Extract the (X, Y) coordinate from the center of the cell holding the provided text.  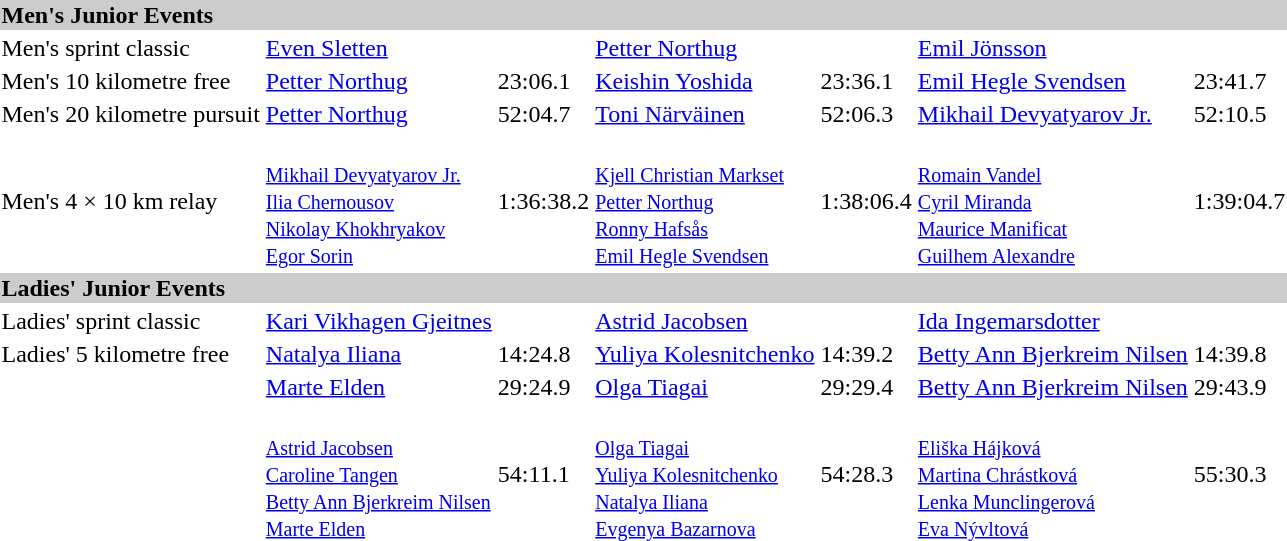
Kari Vikhagen Gjeitnes (378, 321)
23:06.1 (543, 81)
23:36.1 (866, 81)
Ladies' Junior Events (644, 288)
23:41.7 (1239, 81)
52:10.5 (1239, 114)
Marte Elden (378, 387)
29:29.4 (866, 387)
Natalya Iliana (378, 354)
Men's 20 kilometre pursuit (130, 114)
14:24.8 (543, 354)
Ladies' sprint classic (130, 321)
Keishin Yoshida (705, 81)
Mikhail Devyatyarov Jr.Ilia ChernousovNikolay KhokhryakovEgor Sorin (378, 201)
Emil Jönsson (1052, 48)
1:38:06.4 (866, 201)
52:04.7 (543, 114)
52:06.3 (866, 114)
Even Sletten (378, 48)
29:24.9 (543, 387)
14:39.2 (866, 354)
Yuliya Kolesnitchenko (705, 354)
Astrid Jacobsen (705, 321)
Men's Junior Events (644, 15)
Olga Tiagai (705, 387)
1:39:04.7 (1239, 201)
Men's 4 × 10 km relay (130, 201)
Men's 10 kilometre free (130, 81)
Toni Närväinen (705, 114)
Men's sprint classic (130, 48)
1:36:38.2 (543, 201)
29:43.9 (1239, 387)
Mikhail Devyatyarov Jr. (1052, 114)
Romain VandelCyril MirandaMaurice ManificatGuilhem Alexandre (1052, 201)
Ladies' 5 kilometre free (130, 354)
Kjell Christian MarksetPetter NorthugRonny HafsåsEmil Hegle Svendsen (705, 201)
Ida Ingemarsdotter (1052, 321)
Emil Hegle Svendsen (1052, 81)
14:39.8 (1239, 354)
